Determine the [x, y] coordinate at the center of the cell enclosing the given text.  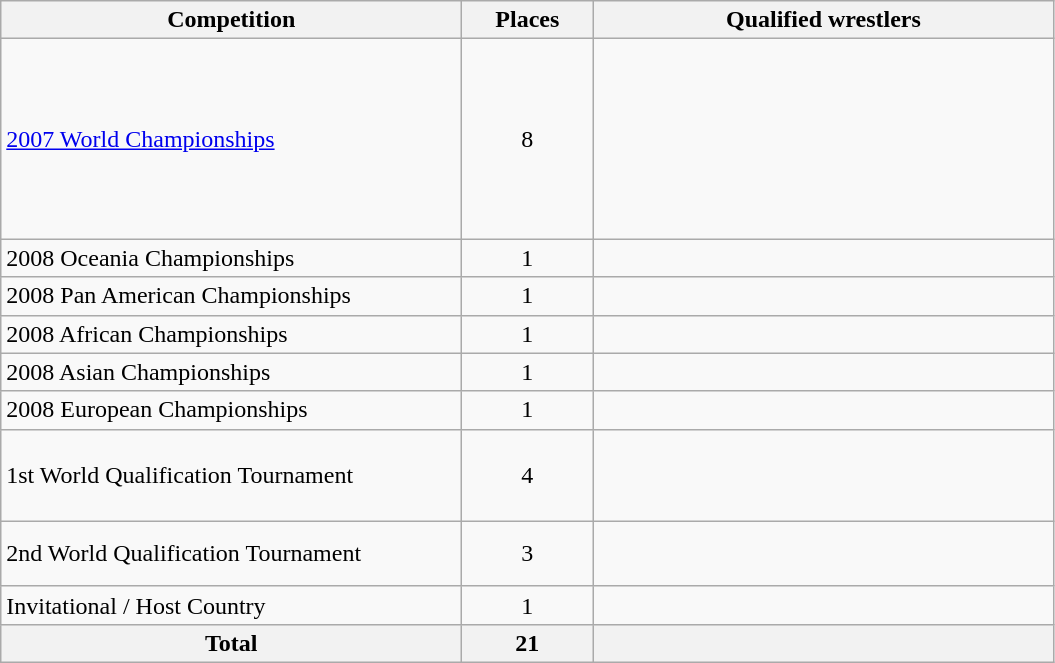
4 [528, 475]
Total [232, 643]
2nd World Qualification Tournament [232, 554]
8 [528, 139]
2008 Asian Championships [232, 372]
Qualified wrestlers [824, 20]
3 [528, 554]
Invitational / Host Country [232, 605]
2008 European Championships [232, 410]
1st World Qualification Tournament [232, 475]
2008 Pan American Championships [232, 296]
2008 Oceania Championships [232, 258]
Places [528, 20]
21 [528, 643]
2007 World Championships [232, 139]
2008 African Championships [232, 334]
Competition [232, 20]
